For the text-containing cell, return its midpoint in (x, y) coordinate format. 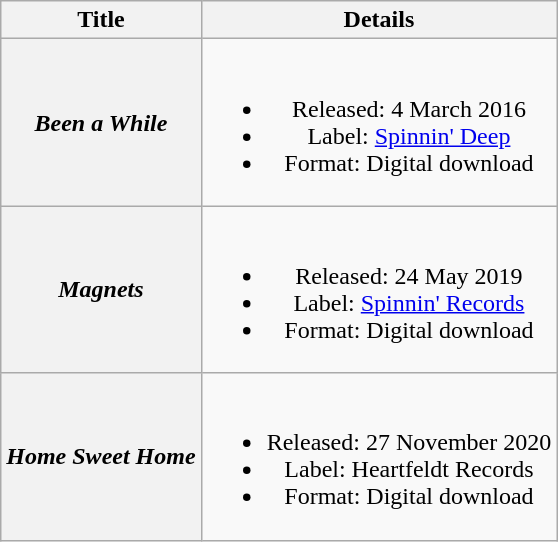
Magnets (101, 290)
Been a While (101, 122)
Home Sweet Home (101, 456)
Title (101, 20)
Details (379, 20)
Released: 27 November 2020Label: Heartfeldt RecordsFormat: Digital download (379, 456)
Released: 24 May 2019Label: Spinnin' RecordsFormat: Digital download (379, 290)
Released: 4 March 2016Label: Spinnin' DeepFormat: Digital download (379, 122)
